From the cell containing the given text, extract its center point as [x, y] coordinate. 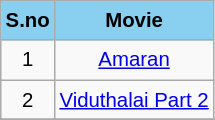
S.no [28, 20]
Movie [134, 20]
1 [28, 60]
Amaran [134, 60]
Viduthalai Part 2 [134, 100]
2 [28, 100]
